Provide the [X, Y] coordinate of the cell's center where the given text is located.  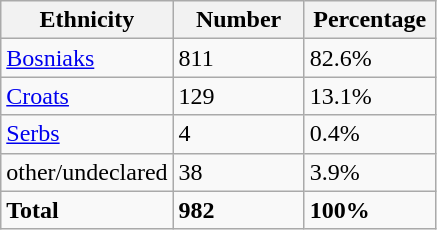
Percentage [370, 20]
Bosniaks [87, 58]
100% [370, 210]
82.6% [370, 58]
Croats [87, 96]
Serbs [87, 134]
38 [238, 172]
4 [238, 134]
811 [238, 58]
Total [87, 210]
129 [238, 96]
0.4% [370, 134]
other/undeclared [87, 172]
13.1% [370, 96]
Number [238, 20]
Ethnicity [87, 20]
3.9% [370, 172]
982 [238, 210]
